Find where the given text appears and provide that cell's center as (x, y) coordinate. 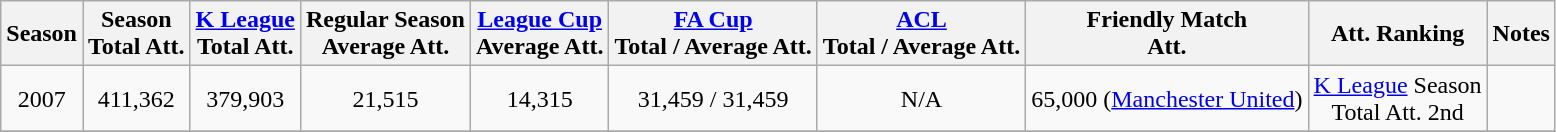
K LeagueTotal Att. (245, 34)
21,515 (385, 98)
Att. Ranking (1398, 34)
N/A (921, 98)
379,903 (245, 98)
K League SeasonTotal Att. 2nd (1398, 98)
SeasonTotal Att. (136, 34)
Regular SeasonAverage Att. (385, 34)
31,459 / 31,459 (713, 98)
League CupAverage Att. (540, 34)
Friendly Match Att. (1167, 34)
2007 (42, 98)
65,000 (Manchester United) (1167, 98)
FA CupTotal / Average Att. (713, 34)
14,315 (540, 98)
411,362 (136, 98)
ACLTotal / Average Att. (921, 34)
Season (42, 34)
Notes (1521, 34)
